From the cell containing the given text, extract its center point as [X, Y] coordinate. 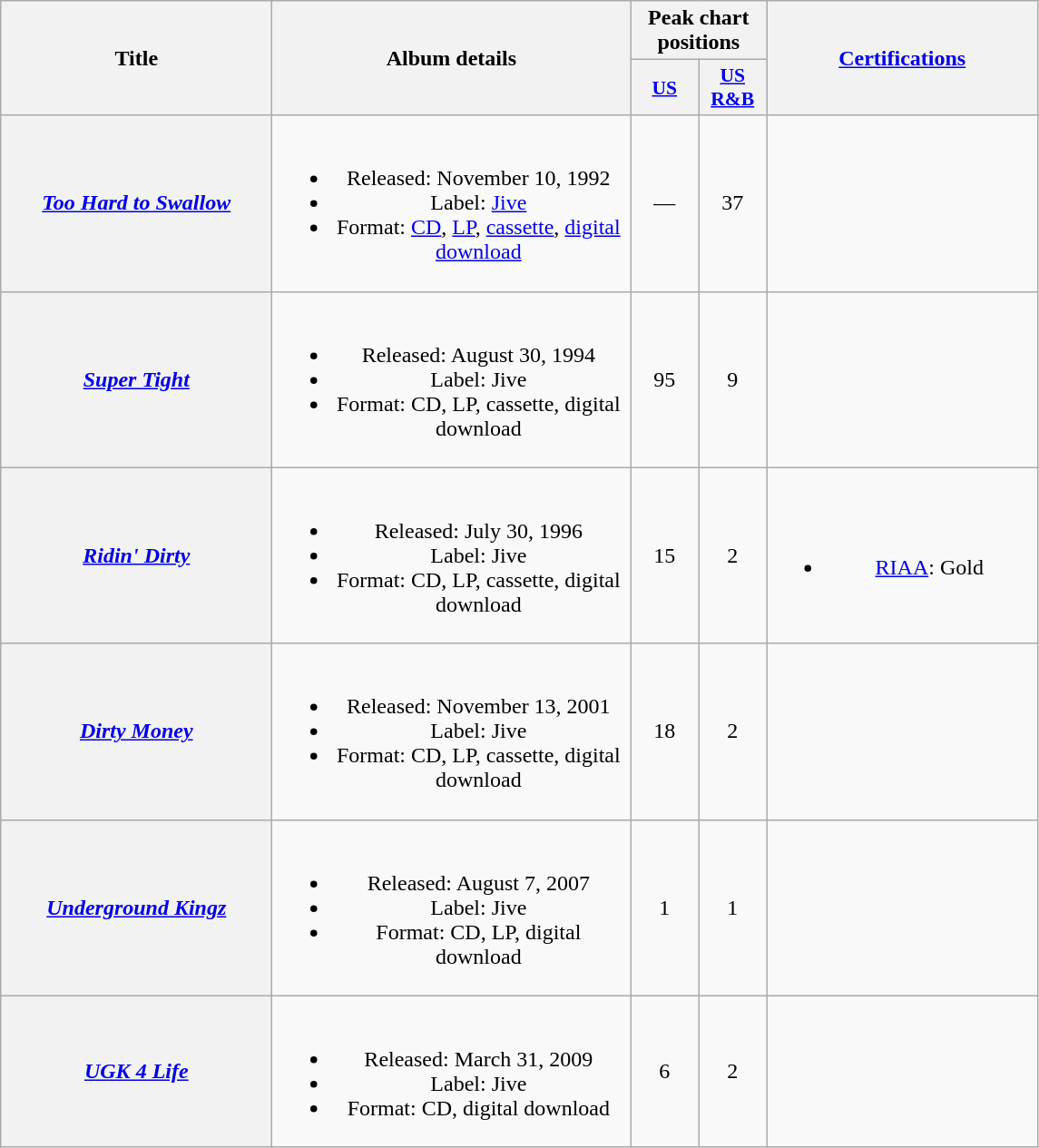
Released: November 13, 2001Label: JiveFormat: CD, LP, cassette, digital download [452, 731]
Released: March 31, 2009Label: JiveFormat: CD, digital download [452, 1071]
Certifications [902, 58]
Super Tight [136, 379]
Underground Kingz [136, 908]
Released: August 30, 1994Label: JiveFormat: CD, LP, cassette, digital download [452, 379]
9 [733, 379]
Peak chart positions [699, 31]
6 [664, 1071]
Ridin' Dirty [136, 555]
15 [664, 555]
UGK 4 Life [136, 1071]
Released: August 7, 2007Label: JiveFormat: CD, LP, digital download [452, 908]
US [664, 87]
Album details [452, 58]
US R&B [733, 87]
37 [733, 203]
95 [664, 379]
— [664, 203]
RIAA: Gold [902, 555]
Released: July 30, 1996Label: JiveFormat: CD, LP, cassette, digital download [452, 555]
Dirty Money [136, 731]
18 [664, 731]
Too Hard to Swallow [136, 203]
Title [136, 58]
Released: November 10, 1992Label: JiveFormat: CD, LP, cassette, digital download [452, 203]
